Detect which cell encompasses the target text, then output its (x, y) center coordinate. 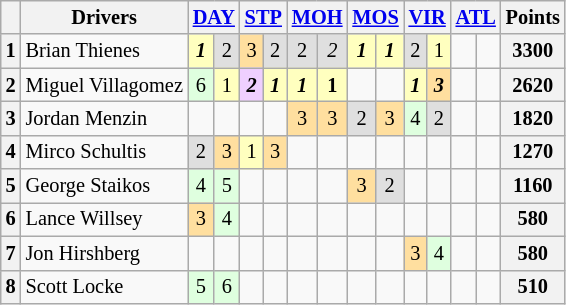
2620 (533, 85)
Brian Thienes (104, 51)
DAY (214, 17)
MOS (375, 17)
Mirco Schultis (104, 152)
1160 (533, 186)
STP (264, 17)
Miguel Villagomez (104, 85)
7 (11, 253)
Jon Hirshberg (104, 253)
1820 (533, 118)
1270 (533, 152)
Lance Willsey (104, 219)
George Staikos (104, 186)
ATL (476, 17)
Points (533, 17)
8 (11, 287)
VIR (428, 17)
Scott Locke (104, 287)
510 (533, 287)
Jordan Menzin (104, 118)
Drivers (104, 17)
MOH (318, 17)
3300 (533, 51)
